Scan for the cell matching the given text and deliver its [X, Y] coordinate at center. 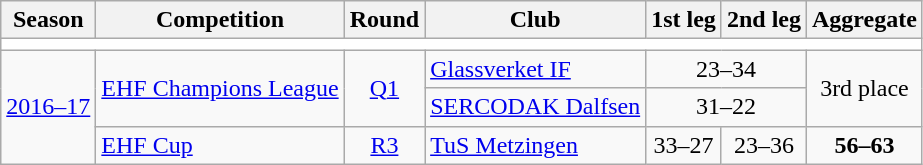
EHF Champions League [220, 88]
2nd leg [764, 20]
56–63 [864, 145]
Q1 [384, 88]
SERCODAK Dalfsen [536, 107]
Round [384, 20]
2016–17 [48, 107]
Competition [220, 20]
1st leg [684, 20]
33–27 [684, 145]
23–36 [764, 145]
EHF Cup [220, 145]
Aggregate [864, 20]
Season [48, 20]
R3 [384, 145]
31–22 [726, 107]
23–34 [726, 69]
Glassverket IF [536, 69]
3rd place [864, 88]
Club [536, 20]
TuS Metzingen [536, 145]
